From the cell containing the given text, extract its center point as (x, y) coordinate. 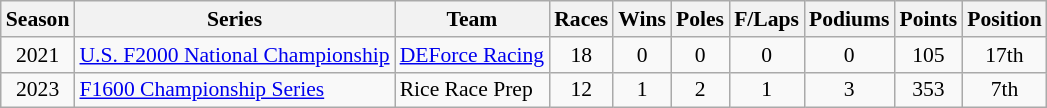
2021 (38, 55)
2 (700, 90)
U.S. F2000 National Championship (234, 55)
Points (929, 19)
Team (472, 19)
F/Laps (766, 19)
Position (1004, 19)
Series (234, 19)
Poles (700, 19)
Season (38, 19)
F1600 Championship Series (234, 90)
DEForce Racing (472, 55)
Podiums (850, 19)
105 (929, 55)
7th (1004, 90)
Rice Race Prep (472, 90)
18 (581, 55)
17th (1004, 55)
Races (581, 19)
353 (929, 90)
3 (850, 90)
2023 (38, 90)
12 (581, 90)
Wins (642, 19)
